Search for the cell housing the specified text and yield its (x, y) center coordinate. 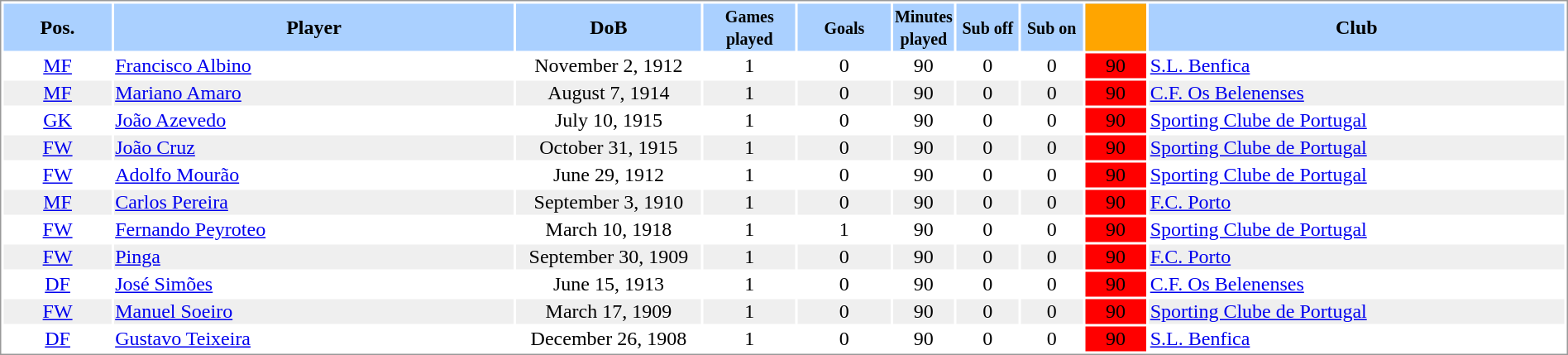
December 26, 1908 (609, 338)
GK (57, 120)
Minutesplayed (924, 26)
Pinga (314, 257)
João Azevedo (314, 120)
DoB (609, 26)
Sub off (987, 26)
Mariano Amaro (314, 94)
June 15, 1913 (609, 284)
Carlos Pereira (314, 203)
Manuel Soeiro (314, 312)
Fernando Peyroteo (314, 229)
September 30, 1909 (609, 257)
November 2, 1912 (609, 65)
Sub on (1051, 26)
Player (314, 26)
June 29, 1912 (609, 175)
October 31, 1915 (609, 148)
September 3, 1910 (609, 203)
Pos. (57, 26)
Club (1356, 26)
Francisco Albino (314, 65)
July 10, 1915 (609, 120)
Gustavo Teixeira (314, 338)
March 10, 1918 (609, 229)
João Cruz (314, 148)
March 17, 1909 (609, 312)
Gamesplayed (749, 26)
August 7, 1914 (609, 94)
Adolfo Mourão (314, 175)
Goals (844, 26)
José Simões (314, 284)
